Scan for the cell matching the given text and deliver its [X, Y] coordinate at center. 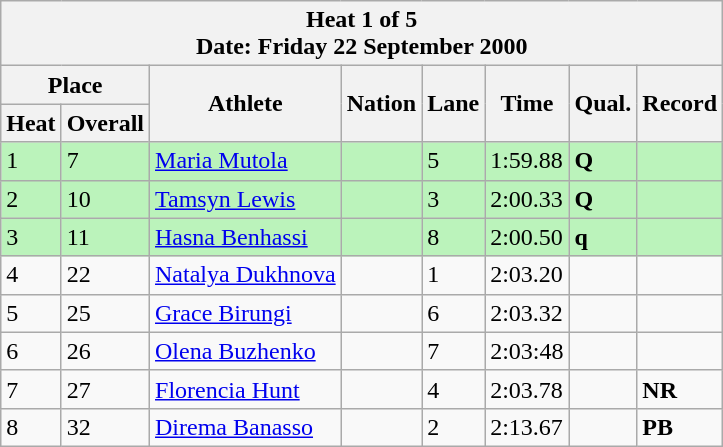
NR [680, 389]
10 [105, 199]
2:03.20 [527, 275]
Athlete [246, 104]
Natalya Dukhnova [246, 275]
22 [105, 275]
Place [76, 85]
Hasna Benhassi [246, 237]
Qual. [603, 104]
25 [105, 313]
2:03.78 [527, 389]
Overall [105, 123]
Nation [381, 104]
Maria Mutola [246, 161]
2:00.33 [527, 199]
q [603, 237]
11 [105, 237]
1:59.88 [527, 161]
Grace Birungi [246, 313]
Heat 1 of 5 Date: Friday 22 September 2000 [362, 34]
Time [527, 104]
2:03.32 [527, 313]
Heat [31, 123]
2:13.67 [527, 427]
Florencia Hunt [246, 389]
Direma Banasso [246, 427]
2:03:48 [527, 351]
2:00.50 [527, 237]
26 [105, 351]
PB [680, 427]
27 [105, 389]
Record [680, 104]
32 [105, 427]
Lane [454, 104]
Olena Buzhenko [246, 351]
Tamsyn Lewis [246, 199]
